Identify which cell holds the provided text, then report its [x, y] central coordinate. 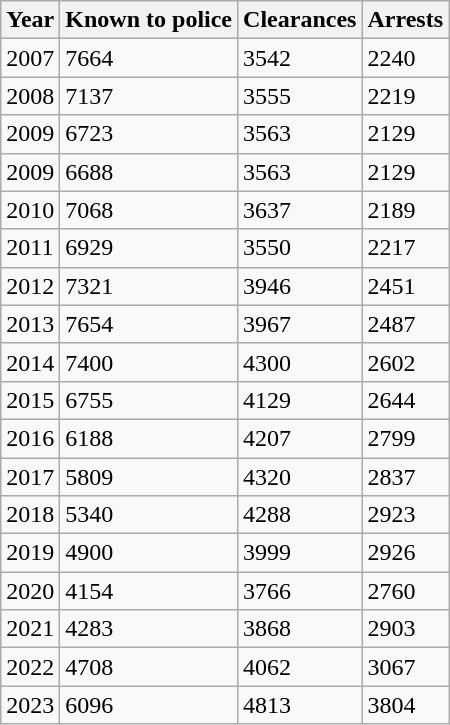
3542 [300, 58]
2926 [406, 553]
3550 [300, 248]
6096 [149, 705]
2644 [406, 400]
2602 [406, 362]
6755 [149, 400]
6723 [149, 134]
2837 [406, 477]
2217 [406, 248]
2760 [406, 591]
Year [30, 20]
2020 [30, 591]
3967 [300, 324]
2189 [406, 210]
7137 [149, 96]
6929 [149, 248]
4813 [300, 705]
2219 [406, 96]
2019 [30, 553]
2487 [406, 324]
7664 [149, 58]
2240 [406, 58]
2018 [30, 515]
4320 [300, 477]
4300 [300, 362]
2017 [30, 477]
6688 [149, 172]
6188 [149, 438]
7654 [149, 324]
2010 [30, 210]
5340 [149, 515]
2015 [30, 400]
3999 [300, 553]
3946 [300, 286]
2014 [30, 362]
4207 [300, 438]
2923 [406, 515]
4154 [149, 591]
4062 [300, 667]
4283 [149, 629]
2007 [30, 58]
2011 [30, 248]
3804 [406, 705]
2012 [30, 286]
4129 [300, 400]
3555 [300, 96]
2021 [30, 629]
7321 [149, 286]
2016 [30, 438]
Known to police [149, 20]
Arrests [406, 20]
Clearances [300, 20]
5809 [149, 477]
3766 [300, 591]
2008 [30, 96]
2023 [30, 705]
2022 [30, 667]
4288 [300, 515]
2451 [406, 286]
3637 [300, 210]
7068 [149, 210]
4708 [149, 667]
2903 [406, 629]
2799 [406, 438]
3067 [406, 667]
7400 [149, 362]
3868 [300, 629]
2013 [30, 324]
4900 [149, 553]
